Return the [x, y] coordinate for the center point of the cell that contains the specified text.  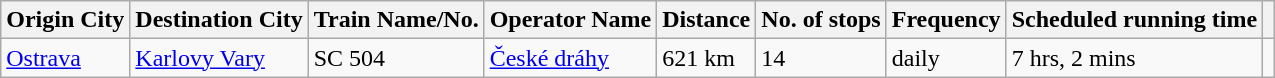
Destination City [219, 20]
Karlovy Vary [219, 58]
Origin City [66, 20]
No. of stops [821, 20]
7 hrs, 2 mins [1134, 58]
Frequency [946, 20]
Ostrava [66, 58]
14 [821, 58]
Train Name/No. [396, 20]
daily [946, 58]
Operator Name [570, 20]
České dráhy [570, 58]
621 km [706, 58]
Distance [706, 20]
SC 504 [396, 58]
Scheduled running time [1134, 20]
